Capture the cell that displays the provided text and extract its (X, Y) central coordinate. 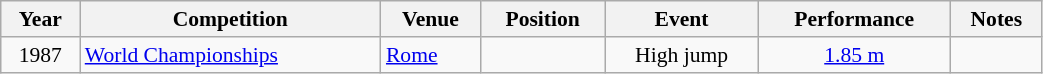
1987 (40, 55)
Event (682, 19)
World Championships (230, 55)
Year (40, 19)
High jump (682, 55)
Competition (230, 19)
Notes (997, 19)
1.85 m (854, 55)
Position (542, 19)
Rome (430, 55)
Performance (854, 19)
Venue (430, 19)
